Search for the cell housing the specified text and yield its [x, y] center coordinate. 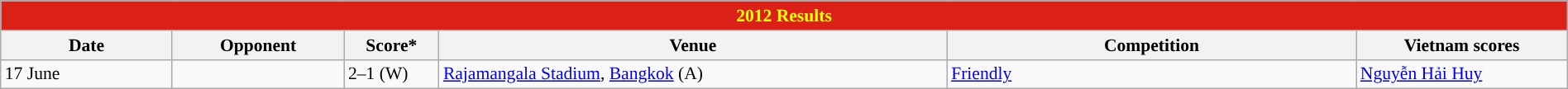
Rajamangala Stadium, Bangkok (A) [693, 74]
Nguyễn Hải Huy [1462, 74]
Score* [392, 45]
Friendly [1151, 74]
Venue [693, 45]
2012 Results [784, 16]
Competition [1151, 45]
2–1 (W) [392, 74]
Date [87, 45]
Opponent [258, 45]
17 June [87, 74]
Vietnam scores [1462, 45]
